Determine the [X, Y] coordinate at the center of the cell enclosing the given text.  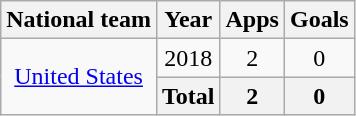
Apps [252, 20]
Goals [319, 20]
Year [188, 20]
National team [79, 20]
United States [79, 77]
Total [188, 96]
2018 [188, 58]
